Pinpoint the cell where the given text exists, returning its (X, Y) midpoint coordinate. 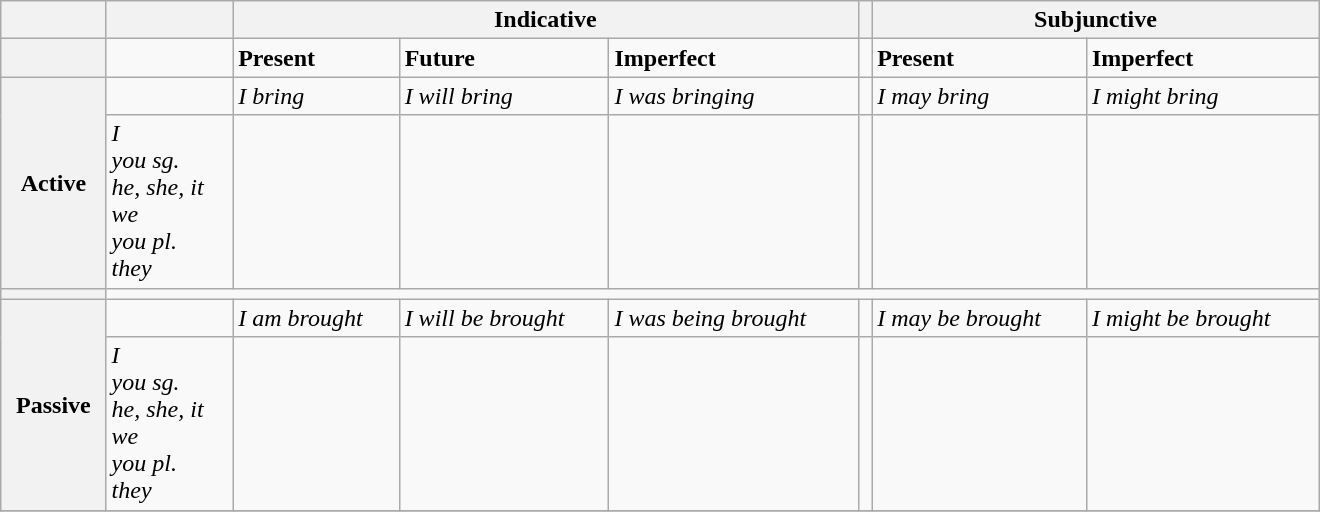
I was bringing (734, 96)
I am brought (316, 318)
I may bring (980, 96)
I might be brought (1202, 318)
I may be brought (980, 318)
Active (54, 182)
Subjunctive (1096, 20)
I bring (316, 96)
I will be brought (504, 318)
Future (504, 58)
Indicative (546, 20)
Passive (54, 404)
I will bring (504, 96)
I was being brought (734, 318)
I might bring (1202, 96)
